For the text-containing cell, return its midpoint in [X, Y] coordinate format. 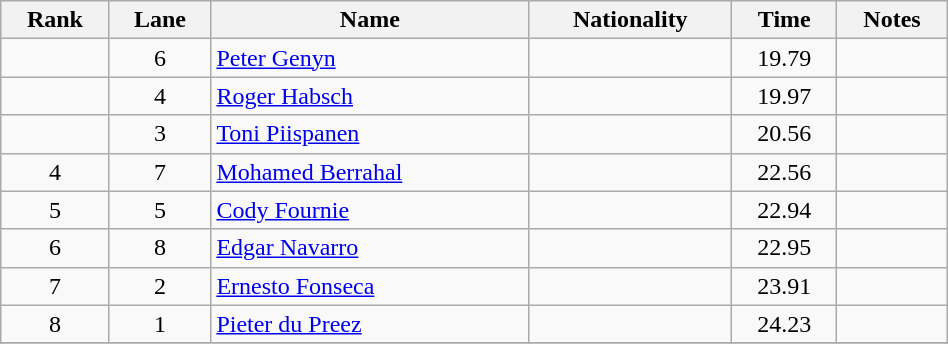
2 [160, 286]
20.56 [784, 134]
23.91 [784, 286]
Toni Piispanen [370, 134]
Nationality [630, 20]
Mohamed Berrahal [370, 172]
19.97 [784, 96]
3 [160, 134]
Name [370, 20]
19.79 [784, 58]
Roger Habsch [370, 96]
Time [784, 20]
24.23 [784, 324]
Rank [55, 20]
Notes [892, 20]
Peter Genyn [370, 58]
22.95 [784, 248]
22.94 [784, 210]
Ernesto Fonseca [370, 286]
Pieter du Preez [370, 324]
22.56 [784, 172]
Edgar Navarro [370, 248]
1 [160, 324]
Lane [160, 20]
Cody Fournie [370, 210]
